Scan for the cell matching the given text and deliver its [x, y] coordinate at center. 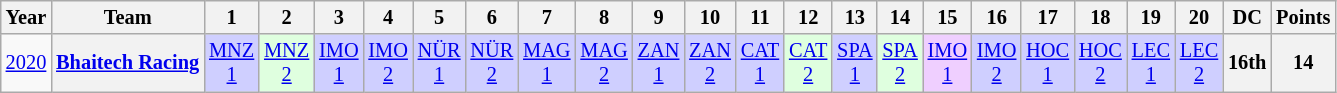
MNZ1 [232, 63]
16 [996, 17]
3 [338, 17]
Points [1303, 17]
MNZ2 [286, 63]
10 [710, 17]
HOC1 [1048, 63]
17 [1048, 17]
ZAN2 [710, 63]
20 [1199, 17]
1 [232, 17]
8 [604, 17]
DC [1247, 17]
9 [659, 17]
12 [808, 17]
2020 [26, 63]
NÜR2 [492, 63]
18 [1100, 17]
16th [1247, 63]
SPA2 [900, 63]
MAG2 [604, 63]
13 [854, 17]
6 [492, 17]
4 [388, 17]
2 [286, 17]
LEC1 [1151, 63]
ZAN1 [659, 63]
MAG1 [546, 63]
LEC2 [1199, 63]
19 [1151, 17]
NÜR1 [440, 63]
7 [546, 17]
11 [760, 17]
5 [440, 17]
CAT2 [808, 63]
CAT1 [760, 63]
Team [128, 17]
Bhaitech Racing [128, 63]
15 [948, 17]
HOC2 [1100, 63]
SPA1 [854, 63]
Year [26, 17]
